For the text-containing cell, return its midpoint in (x, y) coordinate format. 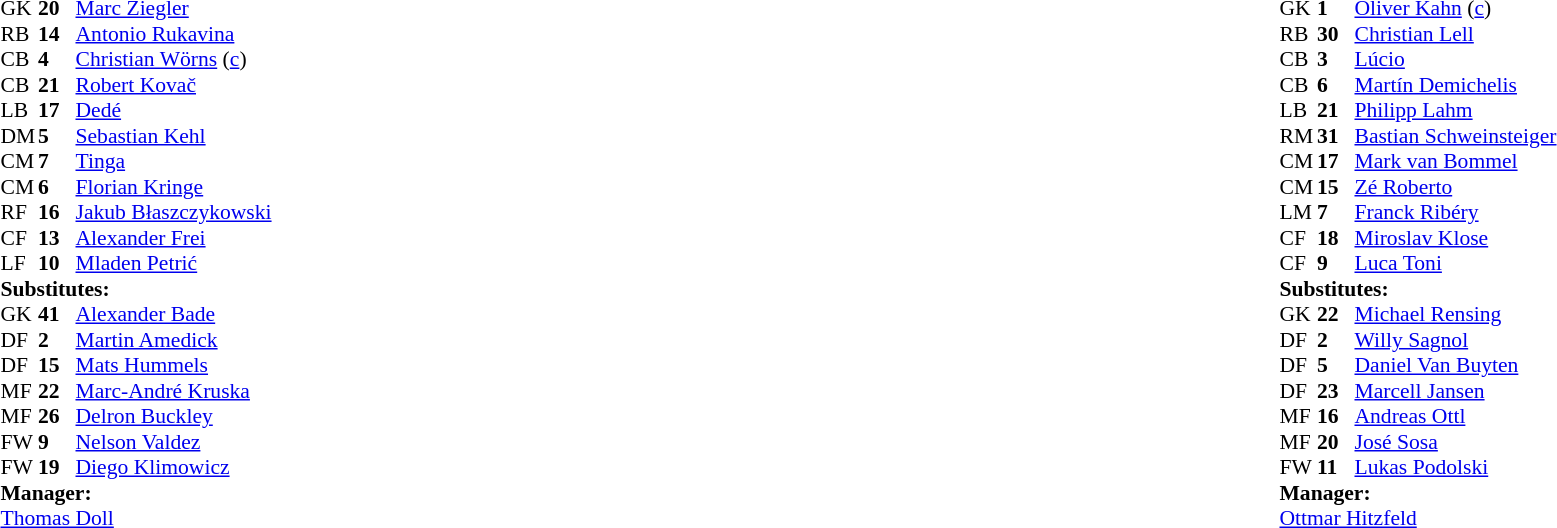
Mark van Bommel (1455, 161)
4 (57, 59)
Robert Kovač (174, 85)
19 (57, 467)
Martin Amedick (174, 340)
Dedé (174, 111)
3 (1336, 59)
26 (57, 417)
Alexander Bade (174, 315)
Mats Hummels (174, 365)
DM (19, 136)
Christian Lell (1455, 34)
LF (19, 263)
José Sosa (1455, 442)
Mladen Petrić (174, 263)
Florian Kringe (174, 187)
10 (57, 263)
RM (1298, 136)
41 (57, 315)
LM (1298, 213)
Christian Wörns (c) (174, 59)
Philipp Lahm (1455, 111)
30 (1336, 34)
Lúcio (1455, 59)
Zé Roberto (1455, 187)
Lukas Podolski (1455, 467)
20 (1336, 442)
13 (57, 238)
14 (57, 34)
Marc-André Kruska (174, 391)
Alexander Frei (174, 238)
Luca Toni (1455, 263)
Andreas Ottl (1455, 417)
Jakub Błaszczykowski (174, 213)
Martín Demichelis (1455, 85)
Tinga (174, 161)
Michael Rensing (1455, 315)
11 (1336, 467)
Bastian Schweinsteiger (1455, 136)
Diego Klimowicz (174, 467)
Sebastian Kehl (174, 136)
RF (19, 213)
Franck Ribéry (1455, 213)
23 (1336, 391)
Daniel Van Buyten (1455, 365)
Marcell Jansen (1455, 391)
Nelson Valdez (174, 442)
Miroslav Klose (1455, 238)
31 (1336, 136)
Antonio Rukavina (174, 34)
Delron Buckley (174, 417)
Willy Sagnol (1455, 340)
18 (1336, 238)
